From the cell containing the given text, extract its center point as (X, Y) coordinate. 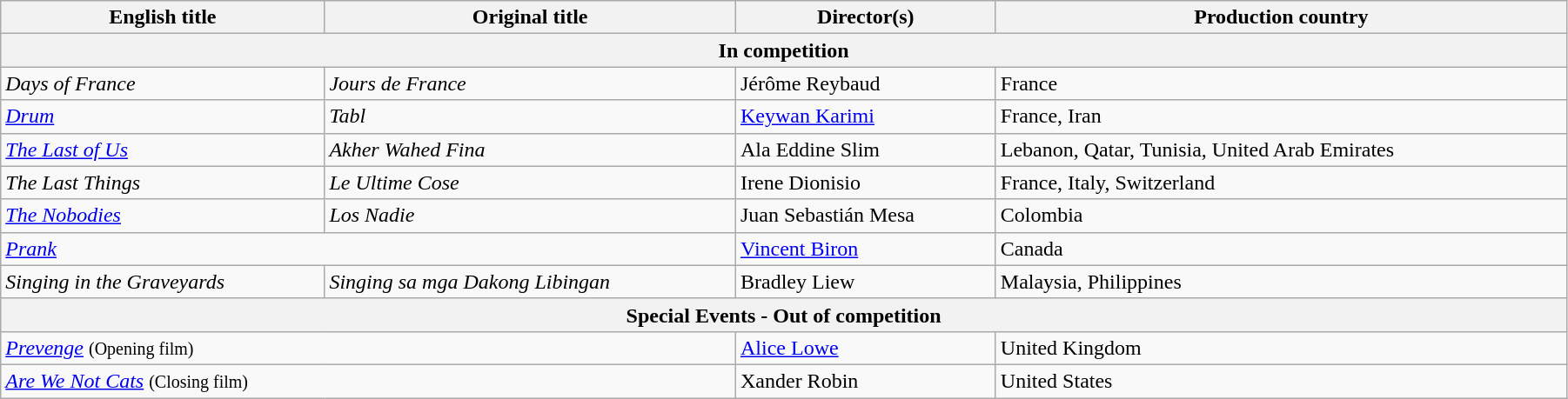
Production country (1281, 17)
The Nobodies (163, 216)
English title (163, 17)
Prevenge (Opening film) (369, 348)
The Last of Us (163, 150)
Xander Robin (865, 381)
Canada (1281, 249)
Drum (163, 116)
Jérôme Reybaud (865, 83)
Colombia (1281, 216)
Days of France (163, 83)
Are We Not Cats (Closing film) (369, 381)
Tabl (531, 116)
United States (1281, 381)
Akher Wahed Fina (531, 150)
Prank (369, 249)
Special Events - Out of competition (784, 315)
France, Italy, Switzerland (1281, 183)
In competition (784, 50)
France, Iran (1281, 116)
Vincent Biron (865, 249)
Ala Eddine Slim (865, 150)
Lebanon, Qatar, Tunisia, United Arab Emirates (1281, 150)
France (1281, 83)
Jours de France (531, 83)
Director(s) (865, 17)
Juan Sebastián Mesa (865, 216)
Keywan Karimi (865, 116)
The Last Things (163, 183)
Bradley Liew (865, 282)
Original title (531, 17)
Singing in the Graveyards (163, 282)
Singing sa mga Dakong Libingan (531, 282)
United Kingdom (1281, 348)
Los Nadie (531, 216)
Le Ultime Cose (531, 183)
Irene Dionisio (865, 183)
Alice Lowe (865, 348)
Malaysia, Philippines (1281, 282)
